For the text-containing cell, return its midpoint in [X, Y] coordinate format. 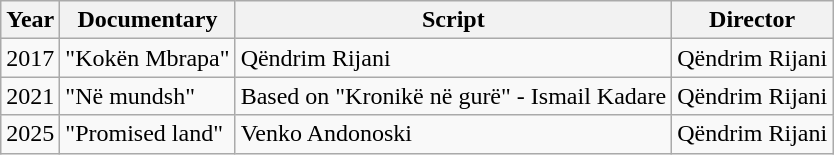
2025 [30, 134]
2017 [30, 58]
2021 [30, 96]
Documentary [148, 20]
Script [454, 20]
Director [752, 20]
"Kokën Mbrapa" [148, 58]
Based on "Kronikë në gurë" - Ismail Kadare [454, 96]
"Në mundsh" [148, 96]
"Promised land" [148, 134]
Year [30, 20]
Venko Andonoski [454, 134]
